Extract the [x, y] coordinate from the center of the cell holding the provided text.  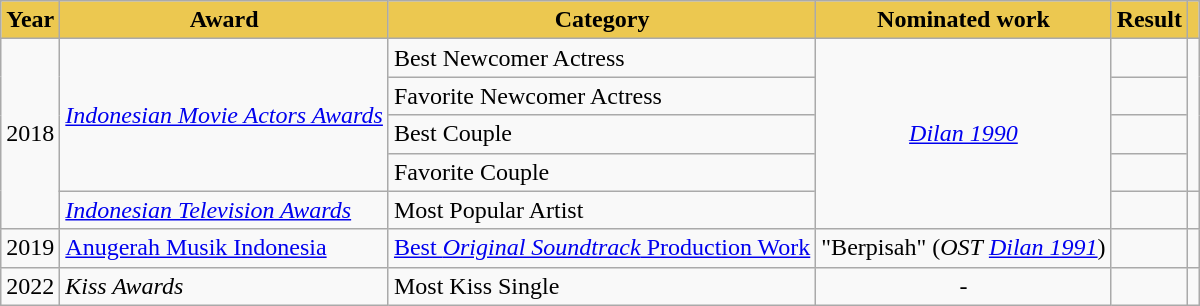
Favorite Couple [602, 172]
2019 [30, 248]
2022 [30, 286]
Best Newcomer Actress [602, 58]
Favorite Newcomer Actress [602, 96]
Indonesian Movie Actors Awards [224, 115]
Category [602, 20]
"Berpisah" (OST Dilan 1991) [964, 248]
Most Popular Artist [602, 210]
Best Original Soundtrack Production Work [602, 248]
Most Kiss Single [602, 286]
Award [224, 20]
Nominated work [964, 20]
Result [1149, 20]
Best Couple [602, 134]
Indonesian Television Awards [224, 210]
- [964, 286]
2018 [30, 134]
Anugerah Musik Indonesia [224, 248]
Year [30, 20]
Dilan 1990 [964, 134]
Kiss Awards [224, 286]
